Pinpoint the cell where the given text exists, returning its [x, y] midpoint coordinate. 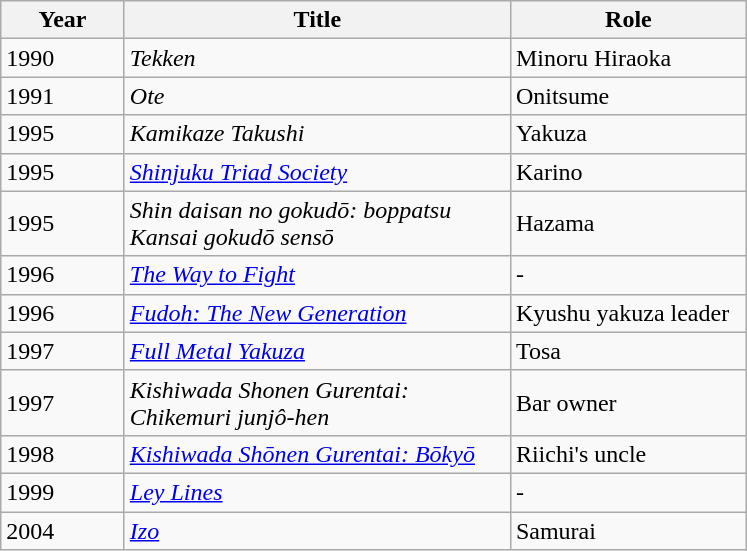
Ote [317, 96]
Samurai [628, 531]
Kishiwada Shōnen Gurentai: Bōkyō [317, 454]
Ley Lines [317, 492]
Yakuza [628, 134]
Tekken [317, 58]
Riichi's uncle [628, 454]
Kyushu yakuza leader [628, 313]
Hazama [628, 224]
The Way to Fight [317, 275]
Fudoh: The New Generation [317, 313]
Kishiwada Shonen Gurentai: Chikemuri junjô-hen [317, 402]
Minoru Hiraoka [628, 58]
Karino [628, 172]
Izo [317, 531]
Onitsume [628, 96]
Full Metal Yakuza [317, 351]
1990 [63, 58]
Bar owner [628, 402]
Role [628, 20]
Title [317, 20]
Shin daisan no gokudō: boppatsu Kansai gokudō sensō [317, 224]
Kamikaze Takushi [317, 134]
Shinjuku Triad Society [317, 172]
2004 [63, 531]
1991 [63, 96]
1999 [63, 492]
1998 [63, 454]
Tosa [628, 351]
Year [63, 20]
